From the cell containing the given text, extract its center point as (x, y) coordinate. 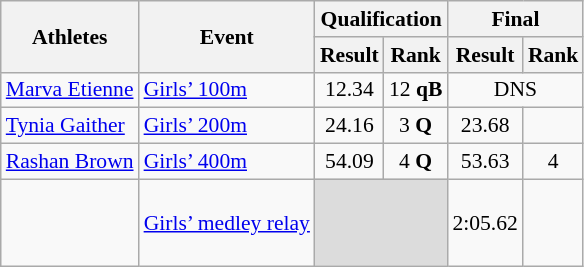
54.09 (350, 162)
Girls’ medley relay (227, 222)
4 Q (416, 162)
Event (227, 36)
Rashan Brown (70, 162)
2:05.62 (484, 222)
23.68 (484, 126)
4 (554, 162)
Athletes (70, 36)
Qualification (381, 19)
Marva Etienne (70, 90)
DNS (515, 90)
Girls’ 400m (227, 162)
24.16 (350, 126)
Tynia Gaither (70, 126)
3 Q (416, 126)
12.34 (350, 90)
53.63 (484, 162)
Girls’ 100m (227, 90)
Girls’ 200m (227, 126)
Final (515, 19)
12 qB (416, 90)
